Pinpoint the cell where the given text exists, returning its (x, y) midpoint coordinate. 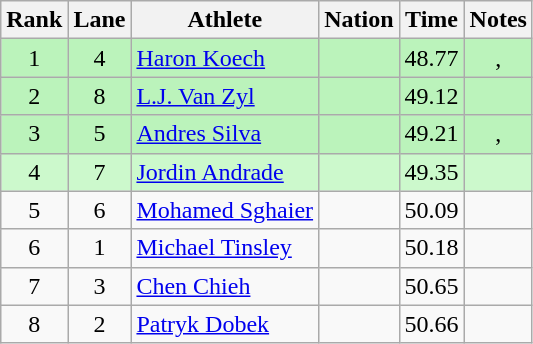
Patryk Dobek (225, 324)
Rank (34, 20)
49.35 (432, 172)
50.09 (432, 210)
Michael Tinsley (225, 248)
50.18 (432, 248)
Jordin Andrade (225, 172)
Athlete (225, 20)
50.66 (432, 324)
Chen Chieh (225, 286)
49.21 (432, 134)
Time (432, 20)
L.J. Van Zyl (225, 96)
48.77 (432, 58)
Andres Silva (225, 134)
Notes (498, 20)
50.65 (432, 286)
Mohamed Sghaier (225, 210)
49.12 (432, 96)
Haron Koech (225, 58)
Nation (359, 20)
Lane (100, 20)
